Find where the given text appears and provide that cell's center as [X, Y] coordinate. 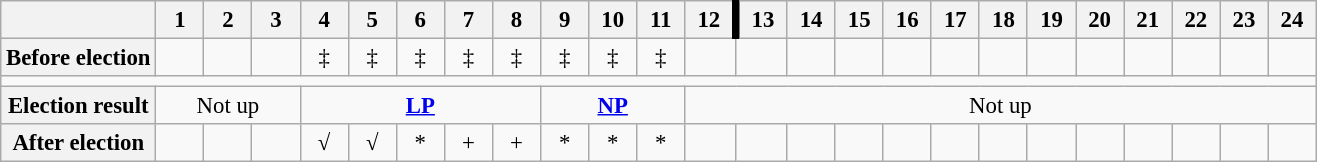
21 [1148, 20]
23 [1244, 20]
7 [468, 20]
LP [420, 106]
17 [955, 20]
14 [811, 20]
15 [859, 20]
9 [565, 20]
5 [372, 20]
After election [78, 143]
16 [907, 20]
3 [276, 20]
6 [420, 20]
24 [1292, 20]
2 [228, 20]
19 [1051, 20]
11 [661, 20]
4 [324, 20]
22 [1196, 20]
18 [1003, 20]
12 [710, 20]
10 [613, 20]
Before election [78, 58]
Election result [78, 106]
1 [180, 20]
8 [516, 20]
NP [613, 106]
20 [1100, 20]
13 [762, 20]
